Pinpoint the cell where the given text exists, returning its (x, y) midpoint coordinate. 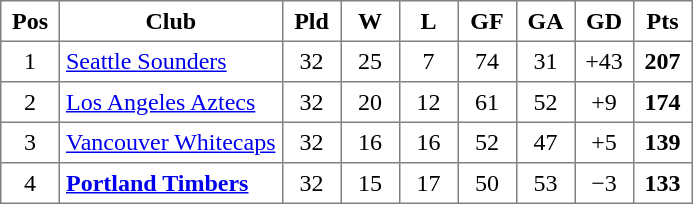
20 (370, 102)
Los Angeles Aztecs (170, 102)
Pos (30, 21)
+43 (604, 61)
+9 (604, 102)
Vancouver Whitecaps (170, 142)
47 (545, 142)
+5 (604, 142)
1 (30, 61)
25 (370, 61)
−3 (604, 183)
W (370, 21)
GD (604, 21)
74 (487, 61)
GF (487, 21)
50 (487, 183)
Club (170, 21)
139 (662, 142)
Seattle Sounders (170, 61)
61 (487, 102)
Pts (662, 21)
4 (30, 183)
15 (370, 183)
7 (428, 61)
Portland Timbers (170, 183)
53 (545, 183)
133 (662, 183)
174 (662, 102)
17 (428, 183)
207 (662, 61)
Pld (311, 21)
3 (30, 142)
2 (30, 102)
31 (545, 61)
L (428, 21)
12 (428, 102)
GA (545, 21)
